For the text-containing cell, return its midpoint in [x, y] coordinate format. 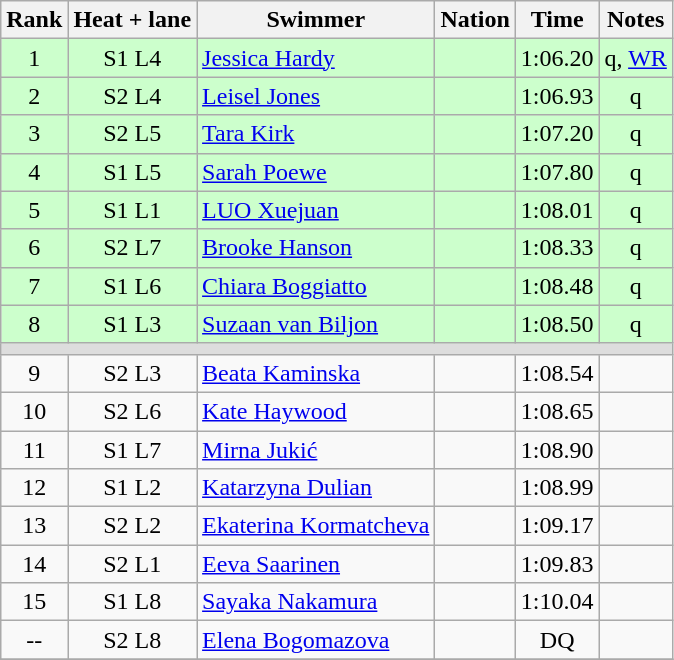
Chiara Boggiatto [316, 286]
7 [34, 286]
S2 L5 [132, 134]
q, WR [636, 58]
LUO Xuejuan [316, 210]
1:08.01 [557, 210]
Beata Kaminska [316, 373]
S1 L8 [132, 602]
6 [34, 248]
Mirna Jukić [316, 449]
1:07.20 [557, 134]
10 [34, 411]
Swimmer [316, 20]
1:08.54 [557, 373]
Tara Kirk [316, 134]
1:08.50 [557, 324]
Notes [636, 20]
S2 L7 [132, 248]
9 [34, 373]
1:08.90 [557, 449]
S2 L1 [132, 564]
Eeva Saarinen [316, 564]
1:06.20 [557, 58]
Sarah Poewe [316, 172]
Brooke Hanson [316, 248]
Kate Haywood [316, 411]
Elena Bogomazova [316, 640]
Jessica Hardy [316, 58]
S1 L6 [132, 286]
Heat + lane [132, 20]
Sayaka Nakamura [316, 602]
4 [34, 172]
15 [34, 602]
S2 L6 [132, 411]
1:08.48 [557, 286]
2 [34, 96]
1:09.17 [557, 526]
1:08.65 [557, 411]
Rank [34, 20]
8 [34, 324]
1 [34, 58]
Nation [475, 20]
Katarzyna Dulian [316, 488]
1:09.83 [557, 564]
S1 L2 [132, 488]
5 [34, 210]
1:08.33 [557, 248]
S1 L7 [132, 449]
Time [557, 20]
1:10.04 [557, 602]
13 [34, 526]
Leisel Jones [316, 96]
1:06.93 [557, 96]
S2 L4 [132, 96]
11 [34, 449]
S2 L8 [132, 640]
S2 L3 [132, 373]
Suzaan van Biljon [316, 324]
3 [34, 134]
-- [34, 640]
S1 L5 [132, 172]
1:07.80 [557, 172]
S1 L4 [132, 58]
DQ [557, 640]
Ekaterina Kormatcheva [316, 526]
S2 L2 [132, 526]
S1 L1 [132, 210]
1:08.99 [557, 488]
12 [34, 488]
14 [34, 564]
S1 L3 [132, 324]
